Extract the (x, y) coordinate from the center of the cell holding the provided text.  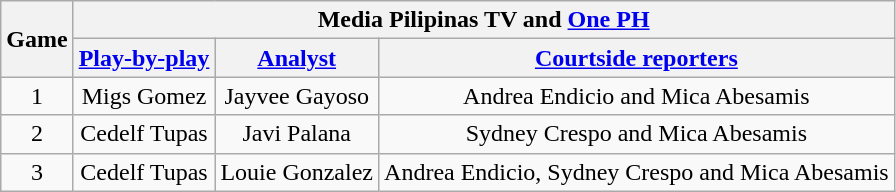
Game (37, 39)
Play-by-play (144, 58)
Jayvee Gayoso (297, 96)
Media Pilipinas TV and One PH (484, 20)
Javi Palana (297, 134)
Courtside reporters (637, 58)
3 (37, 172)
Andrea Endicio and Mica Abesamis (637, 96)
2 (37, 134)
1 (37, 96)
Andrea Endicio, Sydney Crespo and Mica Abesamis (637, 172)
Analyst (297, 58)
Sydney Crespo and Mica Abesamis (637, 134)
Louie Gonzalez (297, 172)
Migs Gomez (144, 96)
